Determine the (x, y) coordinate at the center of the cell enclosing the given text.  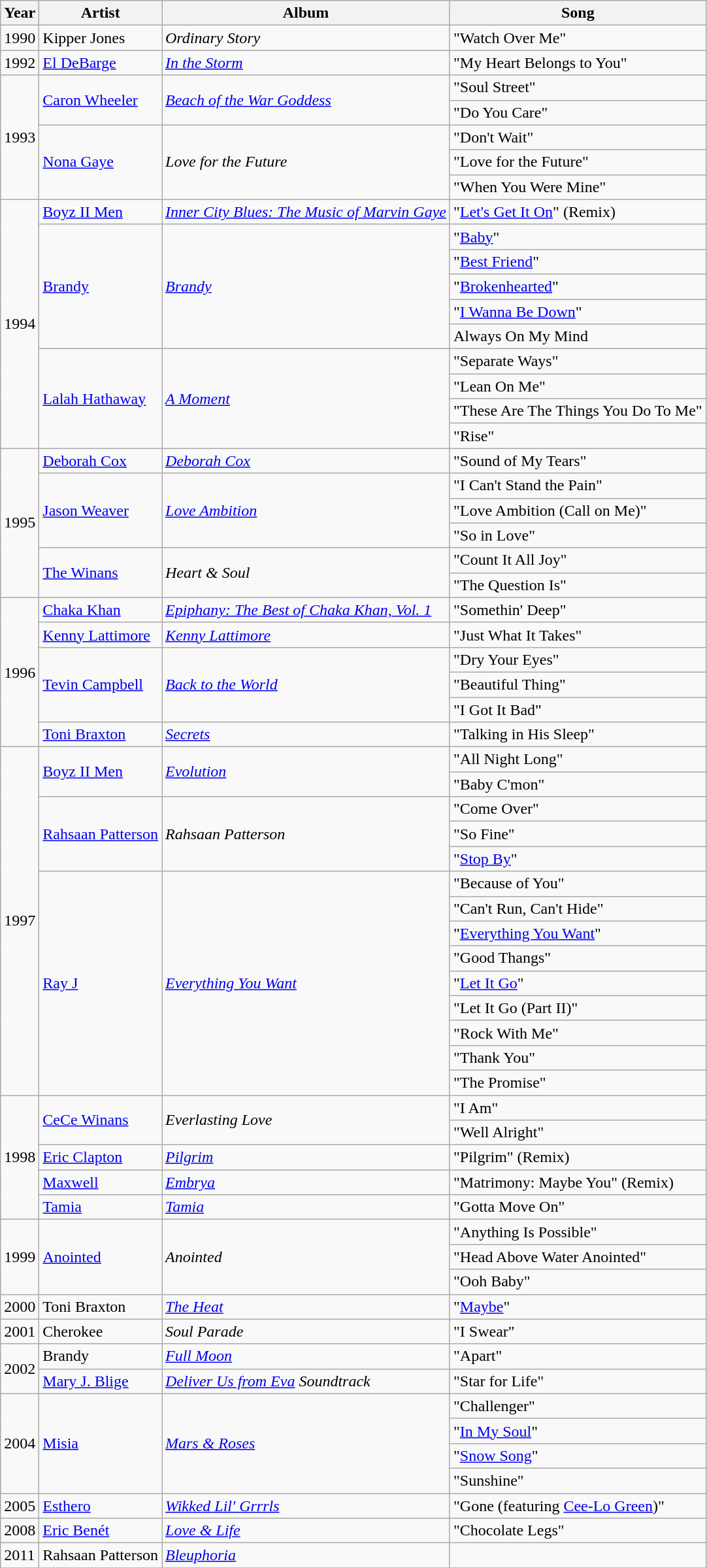
"Gone (featuring Cee-Lo Green)" (578, 1505)
CeCe Winans (101, 1120)
"Beautiful Thing" (578, 684)
1997 (20, 922)
Heart & Soul (306, 573)
2008 (20, 1531)
Maxwell (101, 1182)
1998 (20, 1158)
"Let It Go (Part II)" (578, 1008)
2002 (20, 1369)
Artist (101, 13)
1994 (20, 324)
Jason Weaver (101, 510)
"Baby C'mon" (578, 784)
2011 (20, 1556)
"Matrimony: Maybe You" (Remix) (578, 1182)
"Thank You" (578, 1058)
"My Heart Belongs to You" (578, 63)
"I Got It Bad" (578, 709)
"Let's Get It On" (Remix) (578, 212)
Eric Benét (101, 1531)
"Sound of My Tears" (578, 461)
"Gotta Move On" (578, 1207)
"I Am" (578, 1108)
Year (20, 13)
"The Question Is" (578, 585)
"Apart" (578, 1356)
Embrya (306, 1182)
1992 (20, 63)
"Everything You Want" (578, 933)
"Best Friend" (578, 261)
"Well Alright" (578, 1133)
Soul Parade (306, 1331)
"Brokenhearted" (578, 286)
"Baby" (578, 237)
Full Moon (306, 1356)
Beach of the War Goddess (306, 100)
"Come Over" (578, 809)
2005 (20, 1505)
"In My Soul" (578, 1431)
"Rock With Me" (578, 1033)
Eric Clapton (101, 1158)
"Chocolate Legs" (578, 1531)
Secrets (306, 735)
Everlasting Love (306, 1120)
Inner City Blues: The Music of Marvin Gaye (306, 212)
"I Wanna Be Down" (578, 312)
2001 (20, 1331)
1999 (20, 1257)
Love Ambition (306, 510)
"Stop By" (578, 859)
Mars & Roses (306, 1443)
"Rise" (578, 436)
"I Can't Stand the Pain" (578, 486)
1993 (20, 137)
"Head Above Water Anointed" (578, 1257)
"All Night Long" (578, 759)
Song (578, 13)
Lalah Hathaway (101, 399)
Everything You Want (306, 983)
"Challenger" (578, 1406)
2000 (20, 1307)
"Because of You" (578, 884)
Caron Wheeler (101, 100)
Love & Life (306, 1531)
"Talking in His Sleep" (578, 735)
Always On My Mind (578, 337)
Nona Gaye (101, 162)
Wikked Lil' Grrrls (306, 1505)
Love for the Future (306, 162)
Kipper Jones (101, 38)
"The Promise" (578, 1082)
"Ooh Baby" (578, 1282)
"So Fine" (578, 834)
"Star for Life" (578, 1381)
2004 (20, 1443)
Ray J (101, 983)
Pilgrim (306, 1158)
The Heat (306, 1307)
In the Storm (306, 63)
"Sunshine" (578, 1480)
A Moment (306, 399)
"Just What It Takes" (578, 635)
Evolution (306, 772)
"Love for the Future" (578, 162)
Bleuphoria (306, 1556)
"Good Thangs" (578, 958)
"Dry Your Eyes" (578, 659)
"I Swear" (578, 1331)
"Watch Over Me" (578, 38)
Misia (101, 1443)
"Maybe" (578, 1307)
Epiphany: The Best of Chaka Khan, Vol. 1 (306, 610)
"Count It All Joy" (578, 560)
"Separate Ways" (578, 361)
"Can't Run, Can't Hide" (578, 909)
"Let It Go" (578, 983)
"So in Love" (578, 535)
Mary J. Blige (101, 1381)
Ordinary Story (306, 38)
"Somethin' Deep" (578, 610)
Album (306, 13)
"When You Were Mine" (578, 187)
The Winans (101, 573)
"Anything Is Possible" (578, 1232)
Cherokee (101, 1331)
El DeBarge (101, 63)
"Don't Wait" (578, 137)
1990 (20, 38)
"Pilgrim" (Remix) (578, 1158)
Chaka Khan (101, 610)
"Soul Street" (578, 88)
Back to the World (306, 684)
1995 (20, 523)
"Do You Care" (578, 112)
Esthero (101, 1505)
"Snow Song" (578, 1456)
"These Are The Things You Do To Me" (578, 411)
"Lean On Me" (578, 386)
Deliver Us from Eva Soundtrack (306, 1381)
Tevin Campbell (101, 684)
"Love Ambition (Call on Me)" (578, 510)
1996 (20, 672)
